For the text-containing cell, return its midpoint in (X, Y) coordinate format. 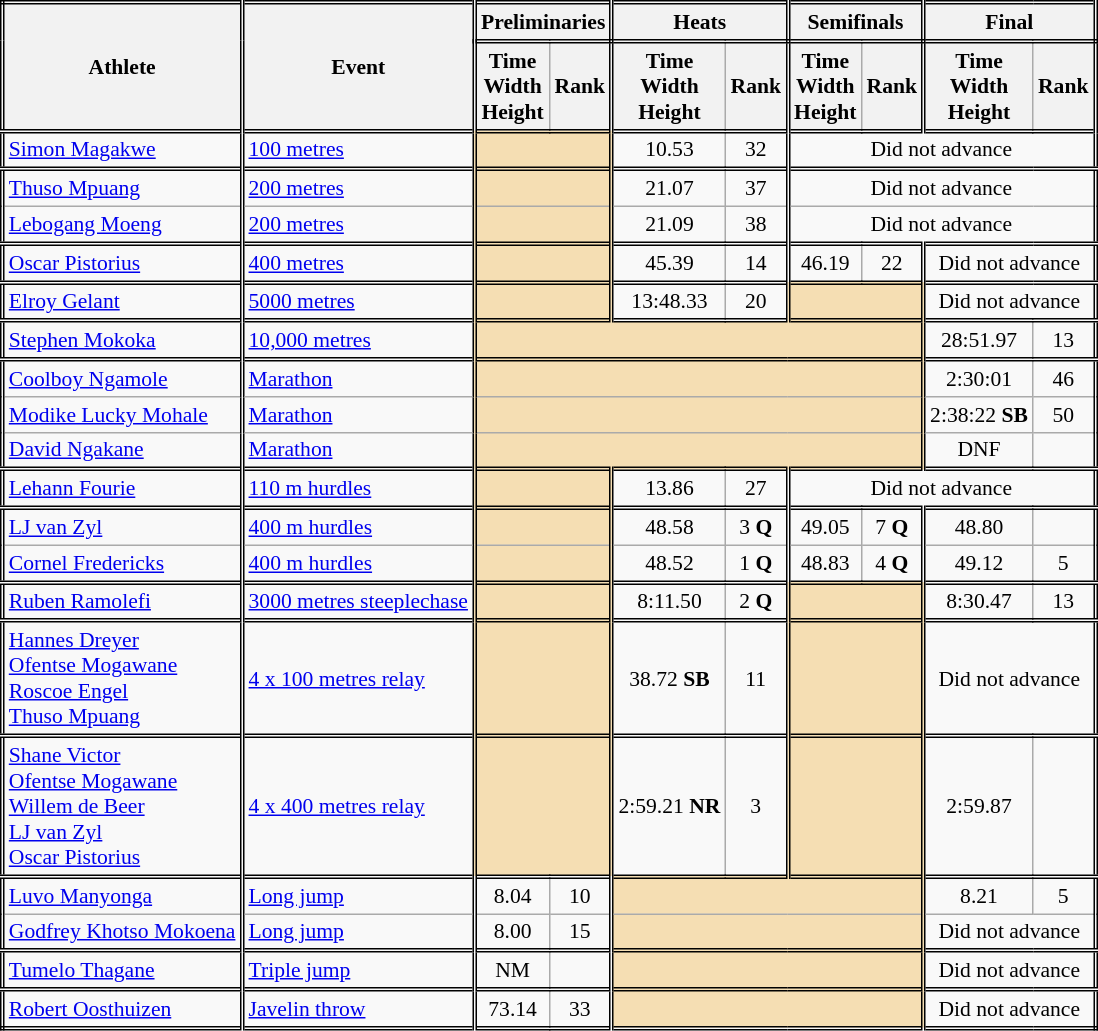
Godfrey Khotso Mokoena (122, 932)
28:51.97 (978, 340)
8:11.50 (669, 602)
20 (756, 302)
Lebogang Moeng (122, 226)
100 metres (358, 150)
110 m hurdles (358, 490)
14 (756, 264)
49.05 (825, 526)
2:38:22 SB (978, 415)
2:59.21 NR (669, 806)
21.07 (669, 188)
3000 metres steeplechase (358, 602)
1 Q (756, 564)
37 (756, 188)
Stephen Mokoka (122, 340)
David Ngakane (122, 450)
Cornel Fredericks (122, 564)
Lehann Fourie (122, 490)
13.86 (669, 490)
Event (358, 67)
Thuso Mpuang (122, 188)
13:48.33 (669, 302)
45.39 (669, 264)
50 (1064, 415)
Heats (700, 22)
Semifinals (856, 22)
5000 metres (358, 302)
10.53 (669, 150)
48.58 (669, 526)
46 (1064, 378)
Final (1010, 22)
Athlete (122, 67)
Hannes DreyerOfentse MogawaneRoscoe EngelThuso Mpuang (122, 678)
LJ van Zyl (122, 526)
Modike Lucky Mohale (122, 415)
Simon Magakwe (122, 150)
Robert Oosthuizen (122, 1010)
4 x 400 metres relay (358, 806)
10 (580, 896)
49.12 (978, 564)
Shane VictorOfentse MogawaneWillem de BeerLJ van ZylOscar Pistorius (122, 806)
2 Q (756, 602)
33 (580, 1010)
Coolboy Ngamole (122, 378)
3 Q (756, 526)
21.09 (669, 226)
73.14 (512, 1010)
Elroy Gelant (122, 302)
8:30.47 (978, 602)
8.21 (978, 896)
Tumelo Thagane (122, 970)
Luvo Manyonga (122, 896)
4 x 100 metres relay (358, 678)
400 metres (358, 264)
3 (756, 806)
48.83 (825, 564)
NM (512, 970)
2:59.87 (978, 806)
38 (756, 226)
8.04 (512, 896)
8.00 (512, 932)
38.72 SB (669, 678)
15 (580, 932)
10,000 metres (358, 340)
27 (756, 490)
DNF (978, 450)
11 (756, 678)
7 Q (893, 526)
Javelin throw (358, 1010)
22 (893, 264)
48.52 (669, 564)
46.19 (825, 264)
4 Q (893, 564)
Oscar Pistorius (122, 264)
2:30:01 (978, 378)
Ruben Ramolefi (122, 602)
32 (756, 150)
48.80 (978, 526)
Preliminaries (542, 22)
Triple jump (358, 970)
